Pinpoint the cell where the given text exists, returning its [x, y] midpoint coordinate. 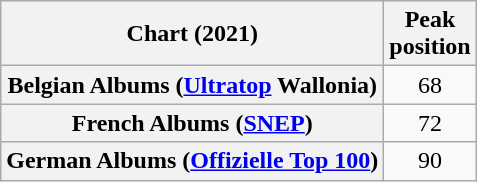
German Albums (Offizielle Top 100) [192, 161]
90 [430, 161]
French Albums (SNEP) [192, 123]
Chart (2021) [192, 34]
72 [430, 123]
Peakposition [430, 34]
68 [430, 85]
Belgian Albums (Ultratop Wallonia) [192, 85]
